Search for the cell housing the specified text and yield its (X, Y) center coordinate. 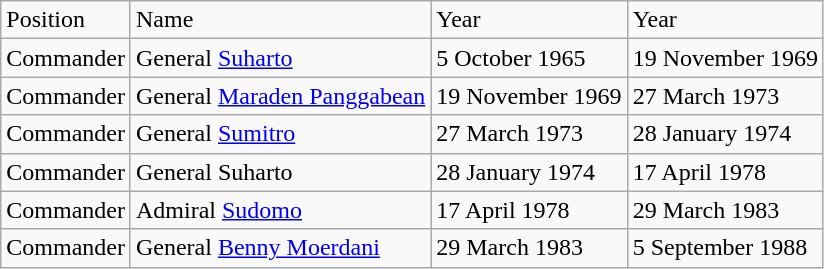
5 October 1965 (529, 58)
Admiral Sudomo (280, 210)
General Sumitro (280, 134)
Name (280, 20)
General Benny Moerdani (280, 248)
General Maraden Panggabean (280, 96)
Position (66, 20)
5 September 1988 (725, 248)
